Find where the given text appears and provide that cell's center as [x, y] coordinate. 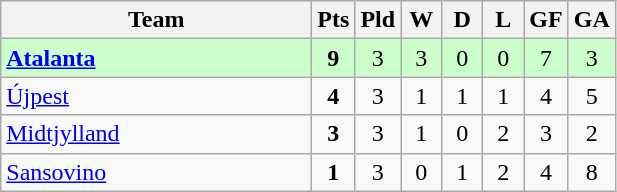
Midtjylland [156, 134]
Atalanta [156, 58]
Pts [334, 20]
Sansovino [156, 172]
GF [546, 20]
GA [592, 20]
7 [546, 58]
9 [334, 58]
5 [592, 96]
Újpest [156, 96]
Team [156, 20]
W [422, 20]
D [462, 20]
L [504, 20]
8 [592, 172]
Pld [378, 20]
